Identify which cell holds the provided text, then report its [x, y] central coordinate. 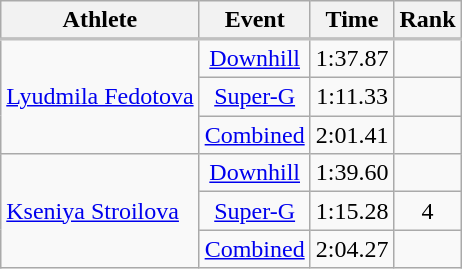
1:15.28 [352, 211]
Lyudmila Fedotova [100, 96]
2:04.27 [352, 249]
Athlete [100, 20]
Kseniya Stroilova [100, 211]
4 [428, 211]
2:01.41 [352, 135]
Rank [428, 20]
1:39.60 [352, 173]
1:11.33 [352, 97]
1:37.87 [352, 58]
Time [352, 20]
Event [254, 20]
